Find where the given text appears and provide that cell's center as [x, y] coordinate. 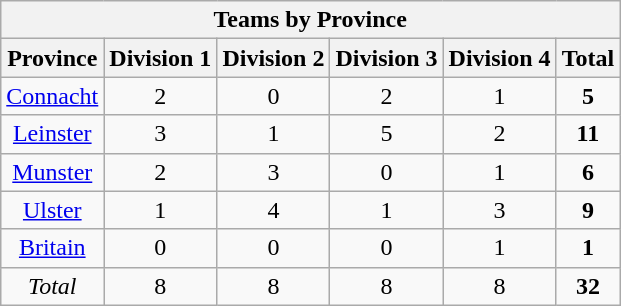
Connacht [52, 96]
Britain [52, 248]
Division 2 [274, 58]
4 [274, 210]
Munster [52, 172]
Leinster [52, 134]
Division 1 [160, 58]
Division 4 [500, 58]
9 [588, 210]
Teams by Province [310, 20]
11 [588, 134]
Province [52, 58]
Division 3 [386, 58]
6 [588, 172]
Ulster [52, 210]
32 [588, 286]
